Return the (x, y) coordinate for the center point of the cell that contains the specified text.  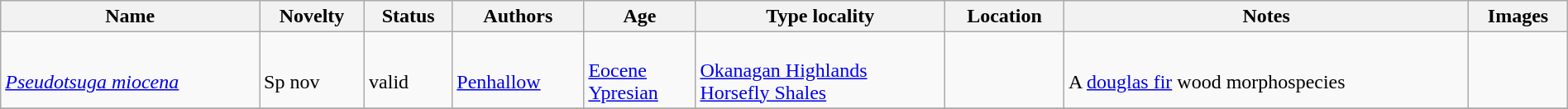
Penhallow (518, 70)
Okanagan HighlandsHorsefly Shales (820, 70)
Authors (518, 17)
valid (409, 70)
Age (640, 17)
Sp nov (313, 70)
Type locality (820, 17)
Images (1518, 17)
Novelty (313, 17)
A douglas fir wood morphospecies (1265, 70)
Pseudotsuga miocena (131, 70)
Notes (1265, 17)
Name (131, 17)
EoceneYpresian (640, 70)
Location (1004, 17)
Status (409, 17)
